Return the (x, y) coordinate for the center point of the cell that contains the specified text.  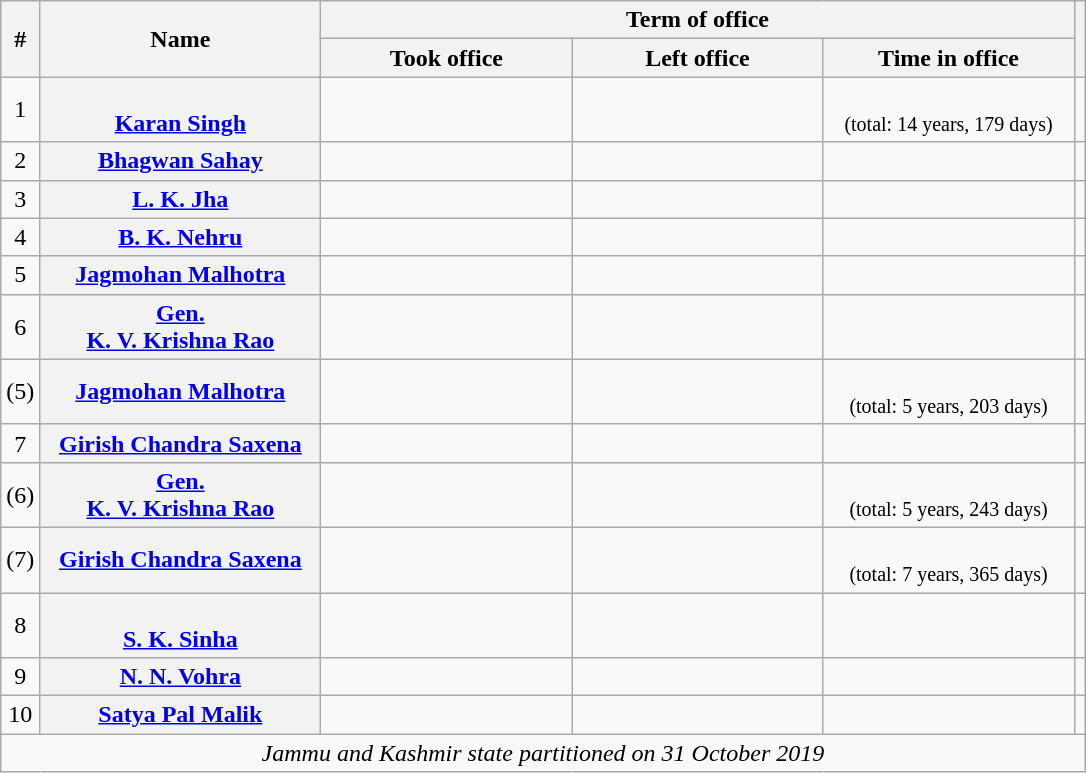
Karan Singh (180, 110)
7 (20, 443)
S. K. Sinha (180, 624)
Took office (446, 58)
Name (180, 39)
Jammu and Kashmir state partitioned on 31 October 2019 (543, 753)
B. K. Nehru (180, 237)
(7) (20, 560)
Left office (698, 58)
(total: 14 years, 179 days) (948, 110)
6 (20, 326)
2 (20, 161)
(6) (20, 494)
(total: 7 years, 365 days) (948, 560)
L. K. Jha (180, 199)
3 (20, 199)
10 (20, 715)
1 (20, 110)
Term of office (698, 20)
4 (20, 237)
Satya Pal Malik (180, 715)
(5) (20, 392)
# (20, 39)
(total: 5 years, 243 days) (948, 494)
(total: 5 years, 203 days) (948, 392)
Time in office (948, 58)
9 (20, 677)
8 (20, 624)
Bhagwan Sahay (180, 161)
5 (20, 275)
N. N. Vohra (180, 677)
